Return the (x, y) coordinate for the center point of the cell that contains the specified text.  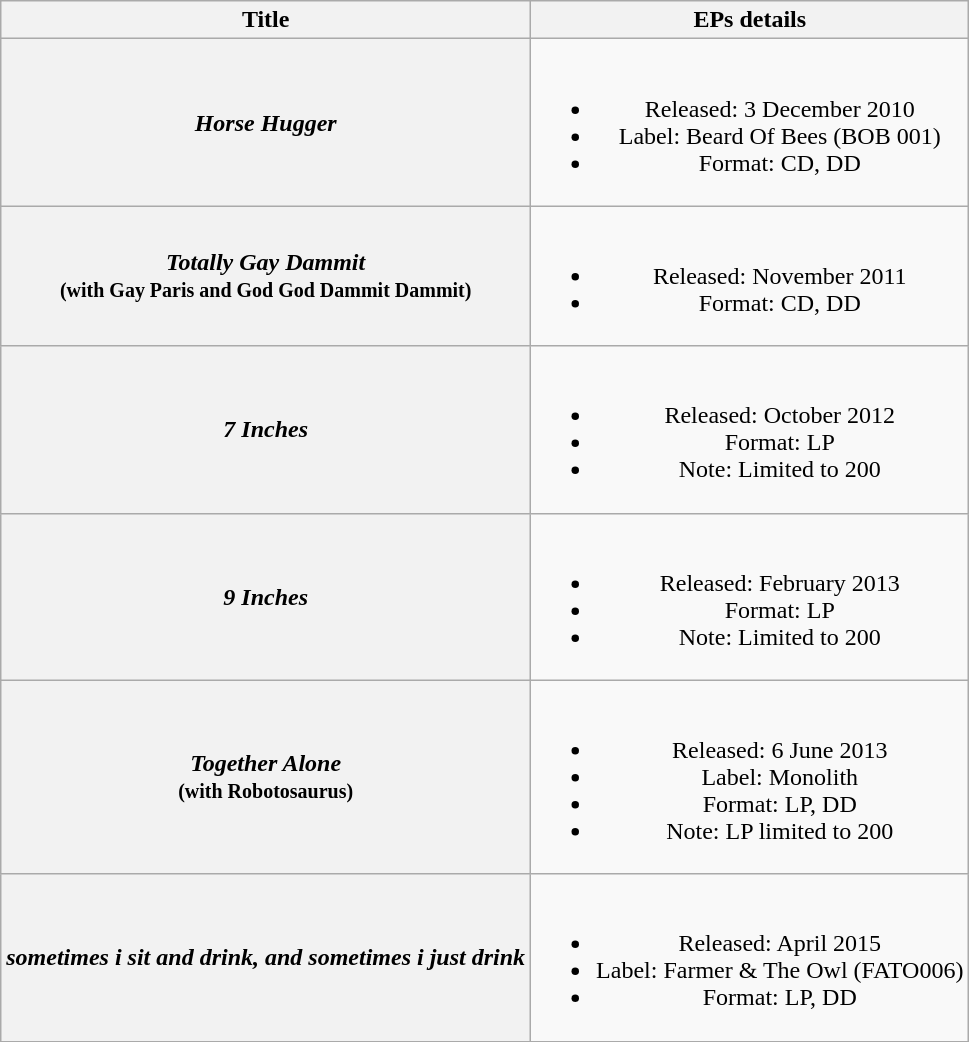
Horse Hugger (266, 122)
Released: 3 December 2010Label: Beard Of Bees (BOB 001)Format: CD, DD (750, 122)
EPs details (750, 20)
Title (266, 20)
Totally Gay Dammit (with Gay Paris and God God Dammit Dammit) (266, 276)
Released: 6 June 2013Label: MonolithFormat: LP, DDNote: LP limited to 200 (750, 777)
Released: October 2012Format: LPNote: Limited to 200 (750, 430)
9 Inches (266, 596)
sometimes i sit and drink, and sometimes i just drink (266, 958)
Released: February 2013Format: LPNote: Limited to 200 (750, 596)
Together Alone (with Robotosaurus) (266, 777)
Released: November 2011Format: CD, DD (750, 276)
Released: April 2015Label: Farmer & The Owl (FATO006)Format: LP, DD (750, 958)
7 Inches (266, 430)
